Find where the given text appears and provide that cell's center as (X, Y) coordinate. 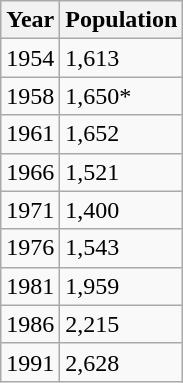
1958 (30, 96)
1961 (30, 134)
1981 (30, 286)
1954 (30, 58)
Year (30, 20)
1,613 (122, 58)
1,543 (122, 248)
2,215 (122, 324)
1986 (30, 324)
1976 (30, 248)
1,650* (122, 96)
1966 (30, 172)
1,521 (122, 172)
1991 (30, 362)
1971 (30, 210)
Population (122, 20)
1,959 (122, 286)
1,652 (122, 134)
2,628 (122, 362)
1,400 (122, 210)
